From the cell containing the given text, extract its center point as [x, y] coordinate. 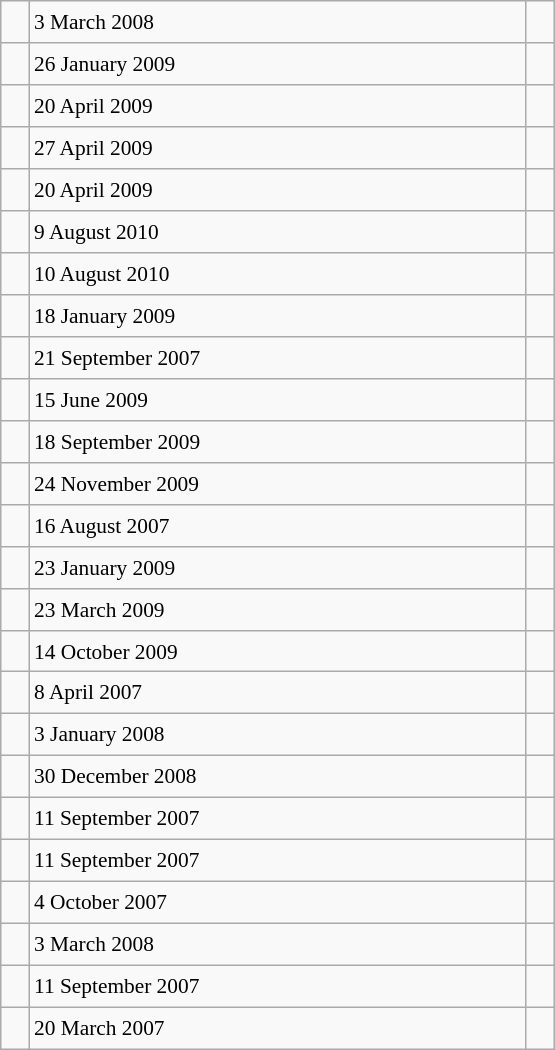
18 September 2009 [278, 441]
9 August 2010 [278, 232]
14 October 2009 [278, 651]
23 March 2009 [278, 609]
24 November 2009 [278, 483]
16 August 2007 [278, 525]
15 June 2009 [278, 399]
30 December 2008 [278, 777]
8 April 2007 [278, 693]
18 January 2009 [278, 316]
21 September 2007 [278, 358]
3 January 2008 [278, 735]
23 January 2009 [278, 567]
27 April 2009 [278, 148]
4 October 2007 [278, 903]
10 August 2010 [278, 274]
20 March 2007 [278, 1028]
26 January 2009 [278, 64]
